Locate the cell with the specified text and output its (X, Y) center coordinate. 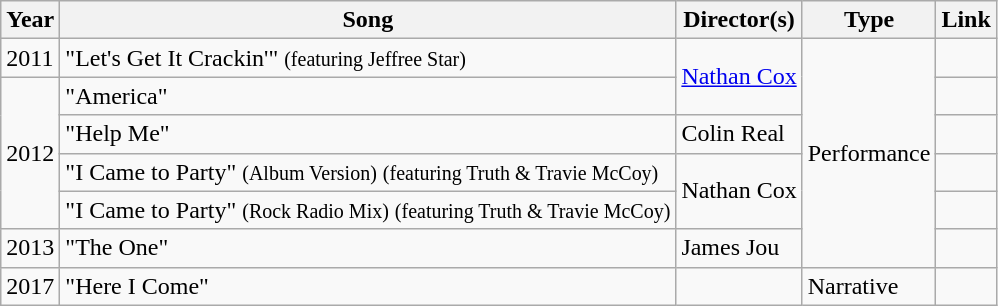
Narrative (869, 286)
Type (869, 20)
Director(s) (739, 20)
2013 (30, 248)
"The One" (368, 248)
2017 (30, 286)
"I Came to Party" (Rock Radio Mix) (featuring Truth & Travie McCoy) (368, 210)
"Let's Get It Crackin'" (featuring Jeffree Star) (368, 58)
"Help Me" (368, 134)
"Here I Come" (368, 286)
"I Came to Party" (Album Version) (featuring Truth & Travie McCoy) (368, 172)
Link (966, 20)
2011 (30, 58)
"America" (368, 96)
James Jou (739, 248)
Song (368, 20)
Performance (869, 153)
2012 (30, 153)
Colin Real (739, 134)
Year (30, 20)
